Detect which cell encompasses the target text, then output its (X, Y) center coordinate. 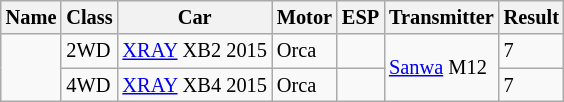
Sanwa M12 (442, 68)
Transmitter (442, 17)
Car (195, 17)
ESP (360, 17)
4WD (89, 85)
XRAY XB2 2015 (195, 51)
XRAY XB4 2015 (195, 85)
Class (89, 17)
Result (532, 17)
Motor (304, 17)
Name (32, 17)
2WD (89, 51)
